Determine the (X, Y) coordinate at the center of the cell enclosing the given text.  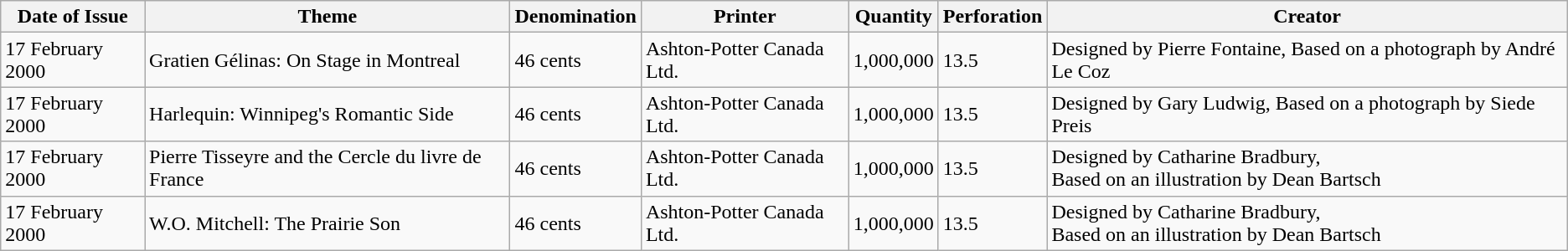
Gratien Gélinas: On Stage in Montreal (328, 60)
Printer (745, 17)
Denomination (575, 17)
Designed by Gary Ludwig, Based on a photograph by Siede Preis (1307, 114)
Date of Issue (73, 17)
Perforation (993, 17)
Quantity (893, 17)
W.O. Mitchell: The Prairie Son (328, 223)
Theme (328, 17)
Pierre Tisseyre and the Cercle du livre de France (328, 169)
Designed by Pierre Fontaine, Based on a photograph by André Le Coz (1307, 60)
Creator (1307, 17)
Harlequin: Winnipeg's Romantic Side (328, 114)
